Locate the cell with the specified text and output its (x, y) center coordinate. 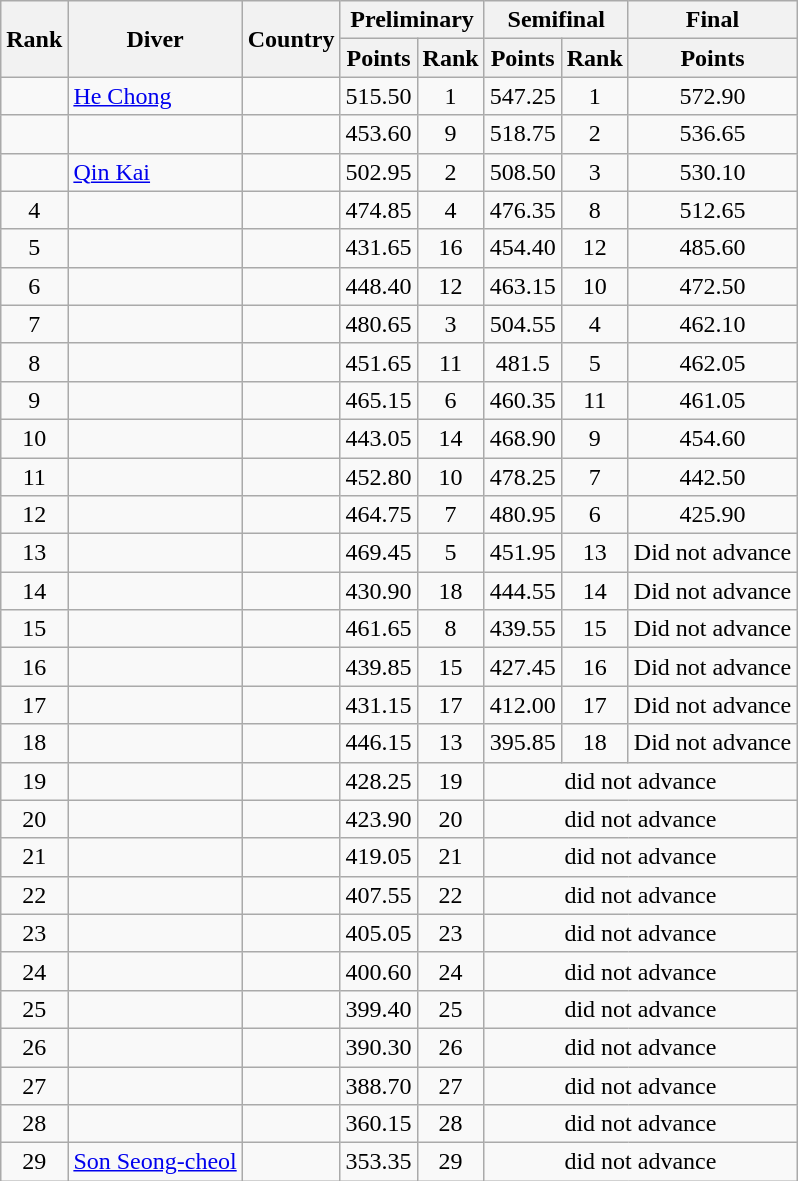
430.90 (378, 591)
463.15 (522, 286)
572.90 (712, 96)
Son Seong-cheol (155, 1162)
504.55 (522, 324)
353.35 (378, 1162)
476.35 (522, 210)
446.15 (378, 743)
461.05 (712, 400)
502.95 (378, 172)
451.65 (378, 362)
423.90 (378, 819)
439.85 (378, 667)
469.45 (378, 553)
442.50 (712, 477)
530.10 (712, 172)
453.60 (378, 134)
454.60 (712, 438)
400.60 (378, 971)
Final (712, 20)
460.35 (522, 400)
360.15 (378, 1124)
399.40 (378, 1009)
508.50 (522, 172)
390.30 (378, 1047)
474.85 (378, 210)
Country (291, 39)
512.65 (712, 210)
395.85 (522, 743)
425.90 (712, 515)
419.05 (378, 857)
454.40 (522, 248)
427.45 (522, 667)
443.05 (378, 438)
536.65 (712, 134)
444.55 (522, 591)
412.00 (522, 705)
He Chong (155, 96)
472.50 (712, 286)
428.25 (378, 781)
480.95 (522, 515)
485.60 (712, 248)
439.55 (522, 629)
462.10 (712, 324)
405.05 (378, 933)
465.15 (378, 400)
Preliminary (412, 20)
Qin Kai (155, 172)
468.90 (522, 438)
462.05 (712, 362)
452.80 (378, 477)
448.40 (378, 286)
451.95 (522, 553)
478.25 (522, 477)
518.75 (522, 134)
Semifinal (556, 20)
547.25 (522, 96)
480.65 (378, 324)
481.5 (522, 362)
431.65 (378, 248)
388.70 (378, 1085)
464.75 (378, 515)
Diver (155, 39)
431.15 (378, 705)
515.50 (378, 96)
461.65 (378, 629)
407.55 (378, 895)
